Pinpoint the cell where the given text exists, returning its [X, Y] midpoint coordinate. 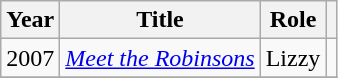
Role [293, 20]
2007 [30, 58]
Lizzy [293, 58]
Year [30, 20]
Meet the Robinsons [160, 58]
Title [160, 20]
